Determine the [x, y] coordinate at the center of the cell enclosing the given text.  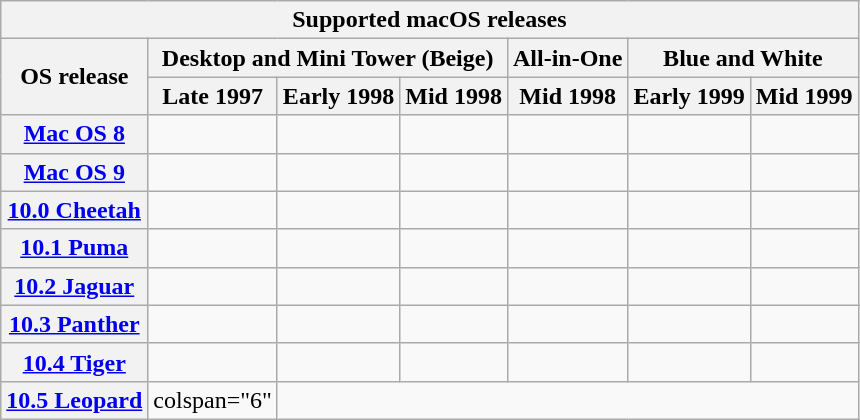
10.3 Panther [74, 324]
All-in-One [567, 58]
10.2 Jaguar [74, 286]
Mac OS 8 [74, 134]
Early 1999 [689, 96]
Supported macOS releases [430, 20]
10.1 Puma [74, 248]
Mid 1999 [804, 96]
Blue and White [743, 58]
10.5 Leopard [74, 400]
Early 1998 [338, 96]
10.0 Cheetah [74, 210]
OS release [74, 77]
Late 1997 [213, 96]
Mac OS 9 [74, 172]
Desktop and Mini Tower (Beige) [328, 58]
colspan="6" [213, 400]
10.4 Tiger [74, 362]
